Search for the cell housing the specified text and yield its [X, Y] center coordinate. 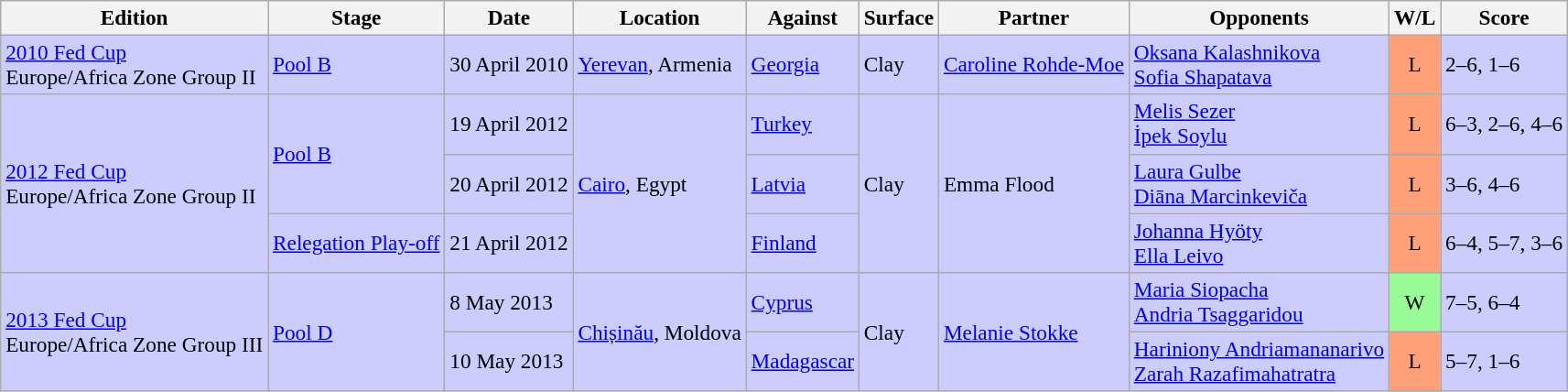
Emma Flood [1033, 183]
21 April 2012 [509, 242]
3–6, 4–6 [1505, 183]
W/L [1415, 17]
6–4, 5–7, 3–6 [1505, 242]
30 April 2010 [509, 64]
Madagascar [802, 361]
Melanie Stokke [1033, 332]
Edition [135, 17]
Opponents [1259, 17]
Georgia [802, 64]
Relegation Play-off [357, 242]
Latvia [802, 183]
Caroline Rohde-Moe [1033, 64]
2–6, 1–6 [1505, 64]
Finland [802, 242]
Johanna Hyöty Ella Leivo [1259, 242]
Laura Gulbe Diāna Marcinkeviča [1259, 183]
Partner [1033, 17]
Maria Siopacha Andria Tsaggaridou [1259, 302]
Stage [357, 17]
Hariniony Andriamananarivo Zarah Razafimahatratra [1259, 361]
19 April 2012 [509, 125]
Date [509, 17]
W [1415, 302]
5–7, 1–6 [1505, 361]
Cyprus [802, 302]
Chișinău, Moldova [659, 332]
10 May 2013 [509, 361]
Location [659, 17]
Surface [899, 17]
7–5, 6–4 [1505, 302]
Turkey [802, 125]
Oksana Kalashnikova Sofia Shapatava [1259, 64]
Pool D [357, 332]
2013 Fed Cup Europe/Africa Zone Group III [135, 332]
Yerevan, Armenia [659, 64]
6–3, 2–6, 4–6 [1505, 125]
20 April 2012 [509, 183]
Melis Sezer İpek Soylu [1259, 125]
Cairo, Egypt [659, 183]
8 May 2013 [509, 302]
Score [1505, 17]
Against [802, 17]
2010 Fed Cup Europe/Africa Zone Group II [135, 64]
2012 Fed Cup Europe/Africa Zone Group II [135, 183]
